For the text-containing cell, return its midpoint in (X, Y) coordinate format. 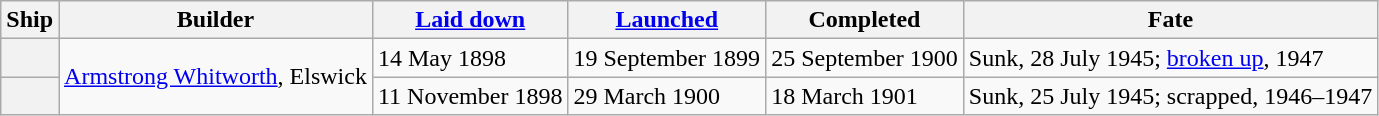
Sunk, 25 July 1945; scrapped, 1946–1947 (1170, 96)
25 September 1900 (865, 58)
14 May 1898 (470, 58)
Builder (216, 20)
Sunk, 28 July 1945; broken up, 1947 (1170, 58)
29 March 1900 (667, 96)
19 September 1899 (667, 58)
18 March 1901 (865, 96)
Fate (1170, 20)
Ship (30, 20)
Armstrong Whitworth, Elswick (216, 77)
Launched (667, 20)
11 November 1898 (470, 96)
Completed (865, 20)
Laid down (470, 20)
